Output the (X, Y) coordinate of the center of the cell containing the given text.  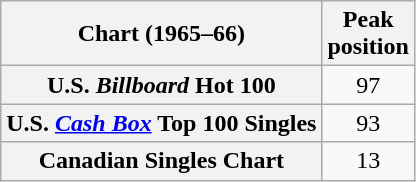
Peakposition (368, 34)
93 (368, 123)
U.S. Cash Box Top 100 Singles (162, 123)
Chart (1965–66) (162, 34)
13 (368, 161)
97 (368, 85)
U.S. Billboard Hot 100 (162, 85)
Canadian Singles Chart (162, 161)
